Output the [X, Y] coordinate of the center of the cell containing the given text.  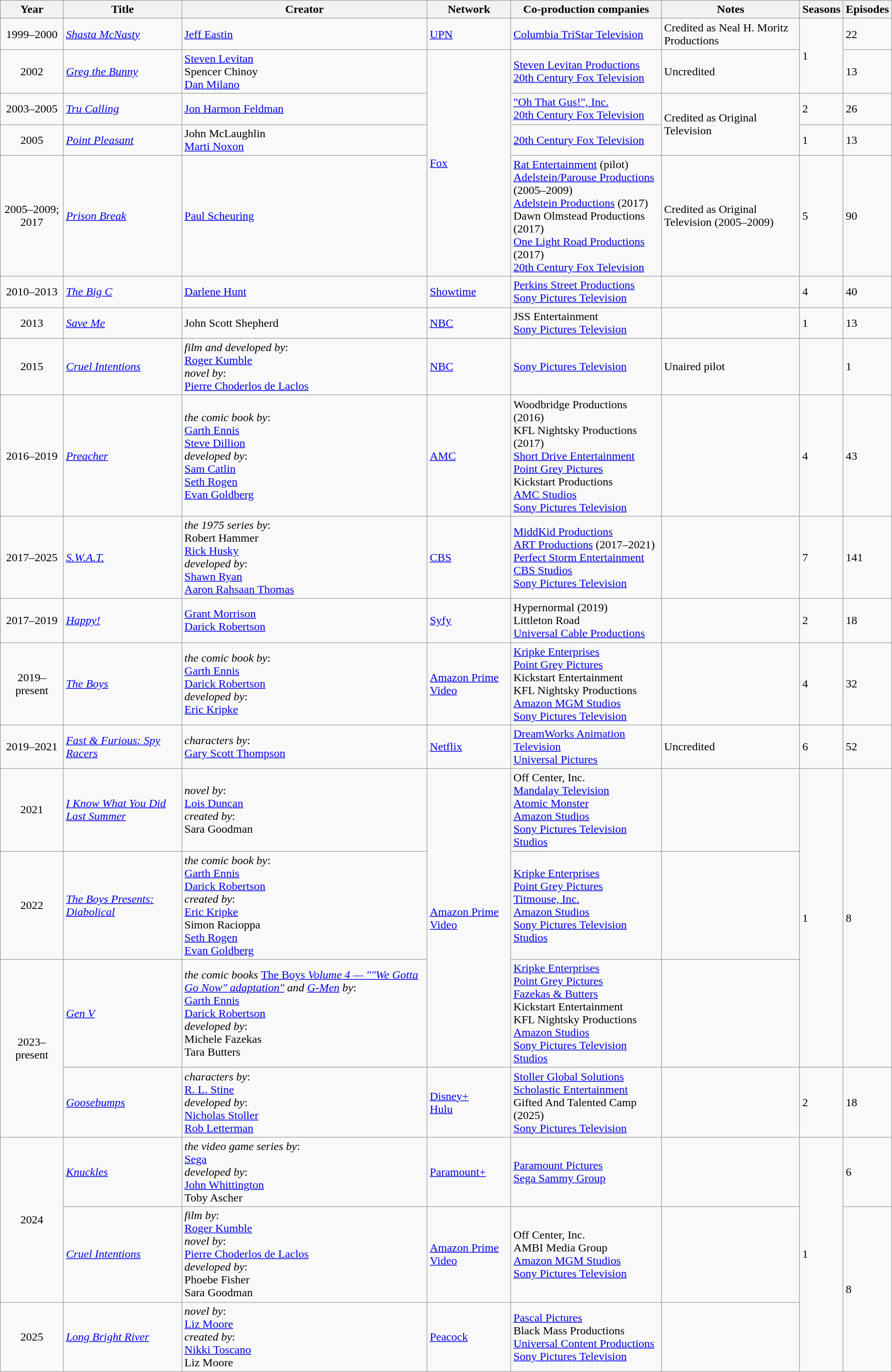
novel by:Lois Duncancreated by:Sara Goodman [305, 810]
the comic books The Boys Volume 4 — ""We Gotta Go Now" adaptation" and G-Men by:Garth EnnisDarick Robertsondeveloped by:Michele FazekasTara Butters [305, 1014]
Unaired pilot [730, 367]
Kripke EnterprisesPoint Grey PicturesFazekas & ButtersKickstart EntertainmentKFL Nightsky ProductionsAmazon StudiosSony Pictures Television Studios [586, 1014]
the comic book by:Garth EnnisDarick Robertsondeveloped by:Eric Kripke [305, 683]
Gen V [123, 1014]
Title [123, 10]
Netflix [469, 747]
DreamWorks Animation TelevisionUniversal Pictures [586, 747]
2016–2019 [32, 455]
2022 [32, 905]
Fast & Furious: Spy Racers [123, 747]
90 [867, 216]
Notes [730, 10]
2013 [32, 323]
Jon Harmon Feldman [305, 109]
2002 [32, 71]
2021 [32, 810]
Pascal PicturesBlack Mass ProductionsUniversal Content ProductionsSony Pictures Television [586, 1337]
Happy! [123, 620]
Perkins Street ProductionsSony Pictures Television [586, 292]
22 [867, 34]
Fox [469, 163]
Disney+Hulu [469, 1102]
2005 [32, 140]
5 [821, 216]
characters by:Gary Scott Thompson [305, 747]
The Boys [123, 683]
the comic book by:Garth EnnisSteve Dilliondeveloped by:Sam CatlinSeth RogenEvan Goldberg [305, 455]
Grant MorrisonDarick Robertson [305, 620]
The Big C [123, 292]
Knuckles [123, 1172]
Kripke EnterprisesPoint Grey PicturesKickstart EntertainmentKFL Nightsky ProductionsAmazon MGM StudiosSony Pictures Television [586, 683]
John McLaughlinMarti Noxon [305, 140]
Columbia TriStar Television [586, 34]
2019–2021 [32, 747]
Paul Scheuring [305, 216]
Episodes [867, 10]
32 [867, 683]
JSS EntertainmentSony Pictures Television [586, 323]
Showtime [469, 292]
Stoller Global SolutionsScholastic EntertainmentGifted And Talented Camp (2025)Sony Pictures Television [586, 1102]
I Know What You Did Last Summer [123, 810]
26 [867, 109]
Hypernormal (2019)Littleton RoadUniversal Cable Productions [586, 620]
Sony Pictures Television [586, 367]
Co-production companies [586, 10]
2017–2019 [32, 620]
film and developed by:Roger Kumblenovel by:Pierre Choderlos de Laclos [305, 367]
Jeff Eastin [305, 34]
UPN [469, 34]
CBS [469, 557]
Shasta McNasty [123, 34]
S.W.A.T. [123, 557]
2024 [32, 1220]
141 [867, 557]
Network [469, 10]
Credited as Neal H. Moritz Productions [730, 34]
Year [32, 10]
Off Center, Inc.AMBI Media GroupAmazon MGM StudiosSony Pictures Television [586, 1254]
characters by:R. L. Stinedeveloped by:Nicholas StollerRob Letterman [305, 1102]
film by:Roger Kumblenovel by:Pierre Choderlos de Laclosdeveloped by:Phoebe FisherSara Goodman [305, 1254]
John Scott Shepherd [305, 323]
Creator [305, 10]
2015 [32, 367]
Credited as Original Television [730, 124]
2023–present [32, 1048]
7 [821, 557]
52 [867, 747]
"Oh That Gus!", Inc.20th Century Fox Television [586, 109]
43 [867, 455]
2005–2009; 2017 [32, 216]
Prison Break [123, 216]
The Boys Presents: Diabolical [123, 905]
Off Center, Inc.Mandalay TelevisionAtomic MonsterAmazon StudiosSony Pictures Television Studios [586, 810]
novel by:Liz Moorecreated by:Nikki ToscanoLiz Moore [305, 1337]
Seasons [821, 10]
2017–2025 [32, 557]
2025 [32, 1337]
Steven Levitan Productions20th Century Fox Television [586, 71]
the comic book by:Garth EnnisDarick Robertsoncreated by:Eric KripkeSimon RacioppaSeth RogenEvan Goldberg [305, 905]
MiddKid ProductionsART Productions (2017–2021)Perfect Storm EntertainmentCBS StudiosSony Pictures Television [586, 557]
Goosebumps [123, 1102]
2019–present [32, 683]
Tru Calling [123, 109]
the video game series by:Segadeveloped by:John WhittingtonToby Ascher [305, 1172]
Preacher [123, 455]
the 1975 series by:Robert HammerRick Huskydeveloped by:Shawn RyanAaron Rahsaan Thomas [305, 557]
Save Me [123, 323]
Paramount PicturesSega Sammy Group [586, 1172]
1999–2000 [32, 34]
AMC [469, 455]
Syfy [469, 620]
Long Bright River [123, 1337]
40 [867, 292]
Greg the Bunny [123, 71]
Steven LevitanSpencer ChinoyDan Milano [305, 71]
Kripke EnterprisesPoint Grey PicturesTitmouse, Inc.Amazon StudiosSony Pictures Television Studios [586, 905]
20th Century Fox Television [586, 140]
Darlene Hunt [305, 292]
Point Pleasant [123, 140]
Paramount+ [469, 1172]
2003–2005 [32, 109]
Peacock [469, 1337]
Credited as Original Television (2005–2009) [730, 216]
2010–2013 [32, 292]
